Pinpoint the cell where the given text exists, returning its (x, y) midpoint coordinate. 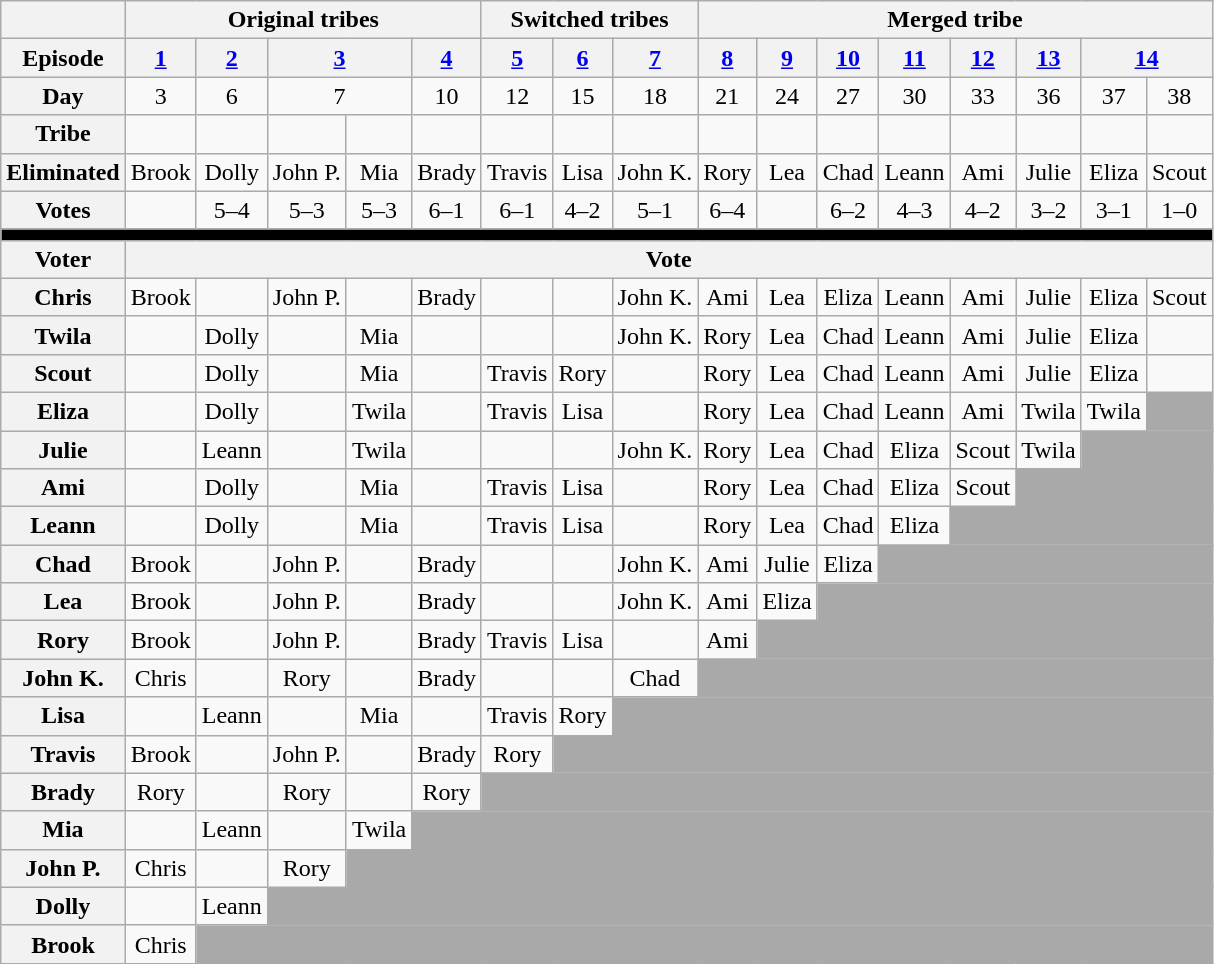
8 (728, 58)
13 (1048, 58)
Voter (63, 259)
2 (232, 58)
Merged tribe (955, 20)
5–4 (232, 210)
1 (160, 58)
24 (787, 96)
38 (1179, 96)
4–3 (914, 210)
Tribe (63, 134)
1–0 (1179, 210)
33 (983, 96)
14 (1146, 58)
9 (787, 58)
3–1 (1114, 210)
4 (447, 58)
Votes (63, 210)
Eliminated (63, 172)
5 (517, 58)
11 (914, 58)
Vote (668, 259)
36 (1048, 96)
6–2 (848, 210)
Switched tribes (589, 20)
15 (582, 96)
18 (655, 96)
Episode (63, 58)
37 (1114, 96)
5–1 (655, 210)
3–2 (1048, 210)
6–4 (728, 210)
30 (914, 96)
Day (63, 96)
21 (728, 96)
27 (848, 96)
Original tribes (303, 20)
